From the cell containing the given text, extract its center point as [x, y] coordinate. 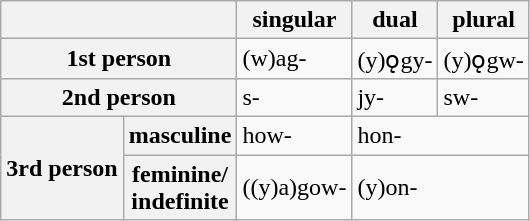
how- [294, 135]
1st person [119, 59]
2nd person [119, 97]
((y)a)gow- [294, 186]
(y)on- [440, 186]
masculine [180, 135]
plural [484, 20]
jy- [395, 97]
(y)ǫgy- [395, 59]
sw- [484, 97]
singular [294, 20]
s- [294, 97]
hon- [440, 135]
dual [395, 20]
(y)ǫgw- [484, 59]
feminine/indefinite [180, 186]
(w)ag- [294, 59]
3rd person [62, 168]
